Capture the cell that displays the provided text and extract its (x, y) central coordinate. 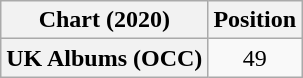
49 (255, 58)
UK Albums (OCC) (104, 58)
Chart (2020) (104, 20)
Position (255, 20)
